Identify which cell holds the provided text, then report its (x, y) central coordinate. 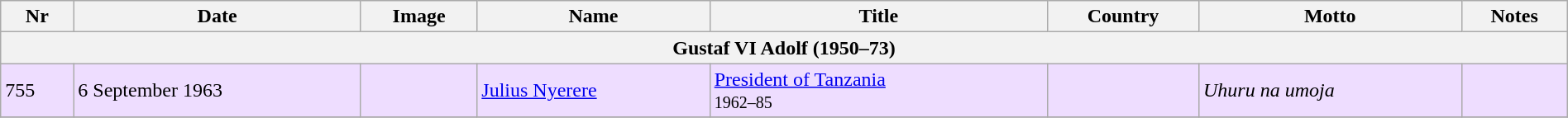
Notes (1514, 17)
Uhuru na umoja (1330, 91)
Image (418, 17)
President of Tanzania1962–85 (878, 91)
Gustaf VI Adolf (1950–73) (784, 48)
6 September 1963 (218, 91)
Nr (37, 17)
Country (1123, 17)
Motto (1330, 17)
Title (878, 17)
755 (37, 91)
Name (594, 17)
Julius Nyerere (594, 91)
Date (218, 17)
